Detect which cell encompasses the target text, then output its [x, y] center coordinate. 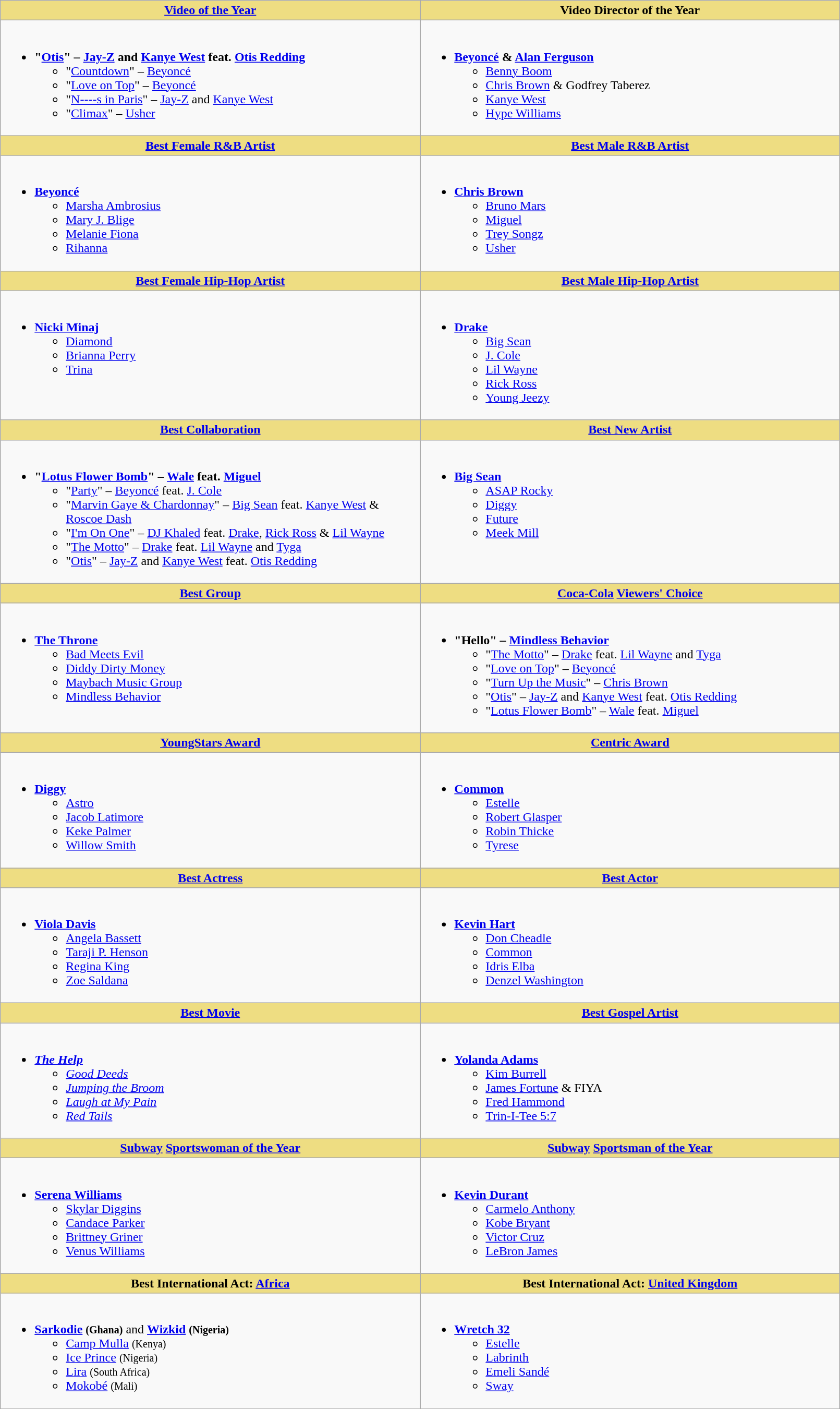
Best International Act: Africa [211, 1283]
Best Female Hip-Hop Artist [211, 281]
"Otis" – Jay-Z and Kanye West feat. Otis Redding"Countdown" – Beyoncé"Love on Top" – Beyoncé"N----s in Paris" – Jay-Z and Kanye West"Climax" – Usher [211, 78]
Video of the Year [211, 10]
Video Director of the Year [630, 10]
Best Female R&B Artist [211, 146]
Viola DavisAngela BassettTaraji P. HensonRegina KingZoe Saldana [211, 945]
Kevin DurantCarmelo AnthonyKobe BryantVictor CruzLeBron James [630, 1215]
CommonEstelleRobert GlasperRobin ThickeTyrese [630, 810]
Best International Act: United Kingdom [630, 1283]
BeyoncéMarsha AmbrosiusMary J. BligeMelanie FionaRihanna [211, 213]
Serena WilliamsSkylar DigginsCandace ParkerBrittney GrinerVenus Williams [211, 1215]
Chris BrownBruno MarsMiguelTrey SongzUsher [630, 213]
Best Movie [211, 1013]
Nicki MinajDiamondBrianna PerryTrina [211, 355]
The ThroneBad Meets EvilDiddy Dirty MoneyMaybach Music GroupMindless Behavior [211, 668]
YoungStars Award [211, 742]
DiggyAstroJacob LatimoreKeke PalmerWillow Smith [211, 810]
Beyoncé & Alan FergusonBenny BoomChris Brown & Godfrey TaberezKanye WestHype Williams [630, 78]
Best New Artist [630, 430]
Best Male R&B Artist [630, 146]
Subway Sportswoman of the Year [211, 1148]
Best Group [211, 593]
Best Male Hip-Hop Artist [630, 281]
Best Collaboration [211, 430]
The HelpGood DeedsJumping the BroomLaugh at My PainRed Tails [211, 1081]
Wretch 32EstelleLabrinthEmeli SandéSway [630, 1351]
Centric Award [630, 742]
Big SeanASAP RockyDiggyFutureMeek Mill [630, 511]
DrakeBig SeanJ. ColeLil WayneRick RossYoung Jeezy [630, 355]
Coca-Cola Viewers' Choice [630, 593]
Kevin HartDon CheadleCommonIdris ElbaDenzel Washington [630, 945]
Best Gospel Artist [630, 1013]
Best Actress [211, 878]
Yolanda AdamsKim BurrellJames Fortune & FIYAFred HammondTrin-I-Tee 5:7 [630, 1081]
Sarkodie (Ghana) and Wizkid (Nigeria)Camp Mulla (Kenya)Ice Prince (Nigeria)Lira (South Africa)Mokobé (Mali) [211, 1351]
Subway Sportsman of the Year [630, 1148]
Best Actor [630, 878]
